From the cell containing the given text, extract its center point as [X, Y] coordinate. 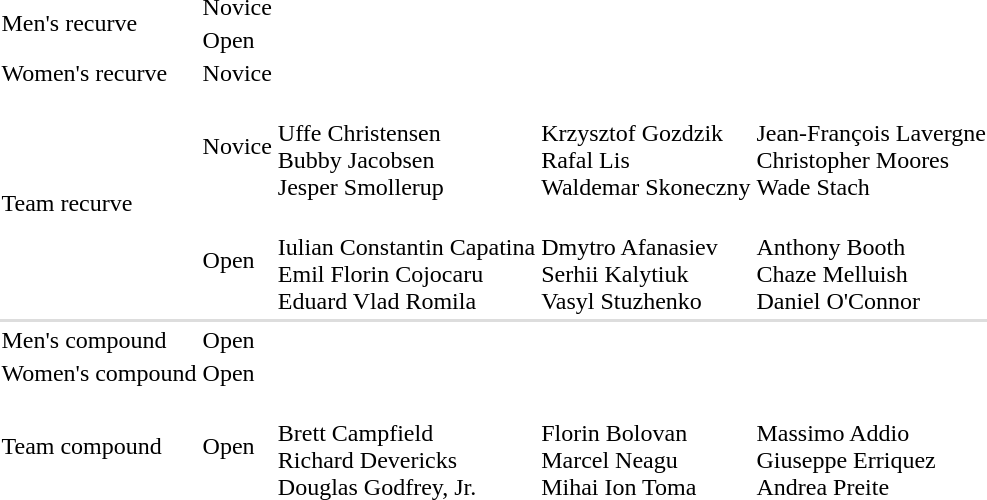
Dmytro AfanasievSerhii KalytiukVasyl Stuzhenko [646, 260]
Women's compound [99, 373]
Men's compound [99, 340]
Uffe ChristensenBubby JacobsenJesper Smollerup [406, 146]
Anthony BoothChaze MelluishDaniel O'Connor [871, 260]
Women's recurve [99, 73]
Jean-François LavergneChristopher MooresWade Stach [871, 146]
Krzysztof GozdzikRafal LisWaldemar Skoneczny [646, 146]
Team recurve [99, 204]
Iulian Constantin CapatinaEmil Florin CojocaruEduard Vlad Romila [406, 260]
